Locate the cell with the specified text and output its [x, y] center coordinate. 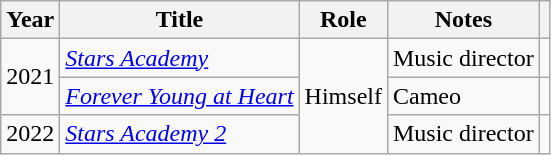
Year [30, 20]
Stars Academy [180, 58]
Title [180, 20]
Cameo [463, 96]
2021 [30, 77]
Forever Young at Heart [180, 96]
Role [343, 20]
Notes [463, 20]
2022 [30, 134]
Stars Academy 2 [180, 134]
Himself [343, 96]
